Pinpoint the cell where the given text exists, returning its (x, y) midpoint coordinate. 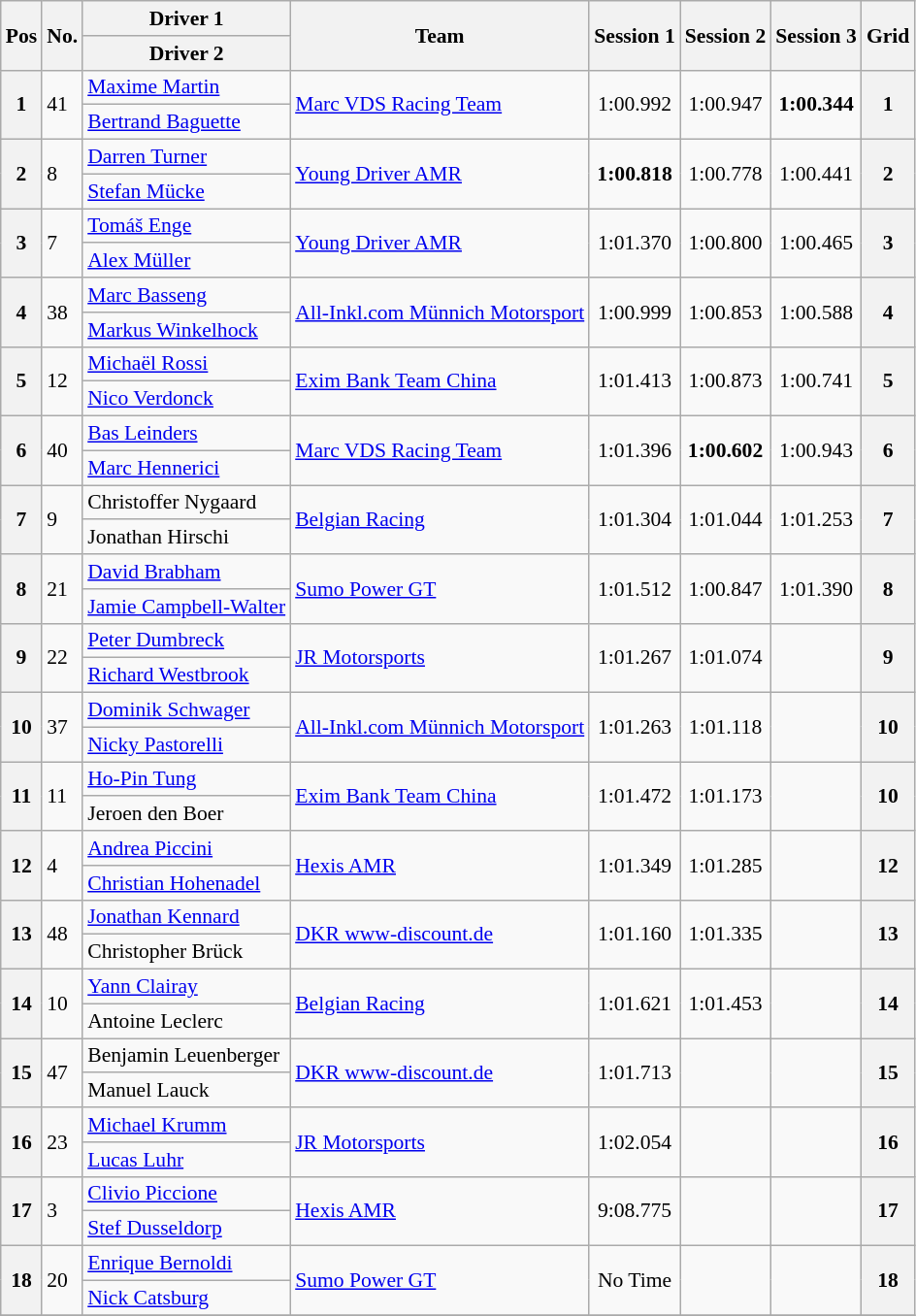
Session 2 (726, 35)
Christian Hohenadel (186, 883)
1:01.267 (635, 658)
No. (62, 35)
1:00.947 (726, 105)
Nicky Pastorelli (186, 744)
1:01.074 (726, 658)
Bas Leinders (186, 434)
1:00.992 (635, 105)
47 (62, 1073)
38 (62, 313)
Marc Hennerici (186, 468)
Benjamin Leuenberger (186, 1056)
Dominik Schwager (186, 710)
Antoine Leclerc (186, 1021)
Nico Verdonck (186, 399)
Enrique Bernoldi (186, 1264)
1:00.344 (816, 105)
Stefan Mücke (186, 191)
1:00.588 (816, 313)
Jonathan Kennard (186, 917)
Grid (889, 35)
Jamie Campbell-Walter (186, 607)
1:01.512 (635, 588)
Clivio Piccione (186, 1194)
1:01.285 (726, 866)
37 (62, 728)
Session 3 (816, 35)
20 (62, 1281)
David Brabham (186, 572)
1:01.349 (635, 866)
No Time (635, 1281)
1:00.800 (726, 243)
1:01.370 (635, 243)
1:00.873 (726, 380)
1:00.441 (816, 175)
21 (62, 588)
Stef Dusseldorp (186, 1229)
Maxime Martin (186, 87)
1:01.173 (726, 796)
Ho-Pin Tung (186, 779)
1:00.778 (726, 175)
Michaël Rossi (186, 364)
Marc Basseng (186, 295)
Nick Catsburg (186, 1298)
Darren Turner (186, 157)
1:01.253 (816, 520)
Team (440, 35)
Alex Müller (186, 261)
1:00.943 (816, 450)
23 (62, 1141)
1:01.396 (635, 450)
Lucas Luhr (186, 1160)
22 (62, 658)
1:01.621 (635, 1003)
Michael Krumm (186, 1125)
Session 1 (635, 35)
Christoffer Nygaard (186, 503)
Andrea Piccini (186, 848)
1:01.472 (635, 796)
1:01.304 (635, 520)
Bertrand Baguette (186, 122)
1:01.118 (726, 728)
Peter Dumbreck (186, 641)
Richard Westbrook (186, 675)
Yann Clairay (186, 987)
Driver 2 (186, 53)
1:00.602 (726, 450)
1:00.847 (726, 588)
Jeroen den Boer (186, 814)
1:01.160 (635, 934)
40 (62, 450)
48 (62, 934)
Manuel Lauck (186, 1091)
1:01.263 (635, 728)
1:01.335 (726, 934)
1:01.713 (635, 1073)
1:01.390 (816, 588)
41 (62, 105)
Jonathan Hirschi (186, 538)
1:01.413 (635, 380)
1:01.453 (726, 1003)
Tomáš Enge (186, 226)
1:01.044 (726, 520)
1:00.465 (816, 243)
1:02.054 (635, 1141)
Driver 1 (186, 18)
1:00.818 (635, 175)
Christopher Brück (186, 952)
1:00.741 (816, 380)
1:00.853 (726, 313)
Pos (21, 35)
Markus Winkelhock (186, 330)
9:08.775 (635, 1211)
1:00.999 (635, 313)
